Find where the given text appears and provide that cell's center as [X, Y] coordinate. 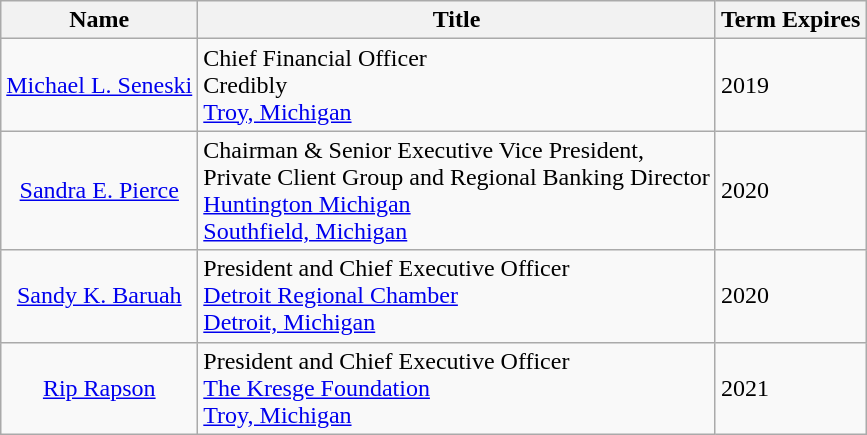
President and Chief Executive OfficerThe Kresge FoundationTroy, Michigan [457, 388]
Chief Financial OfficerCrediblyTroy, Michigan [457, 85]
Michael L. Seneski [100, 85]
Title [457, 20]
Rip Rapson [100, 388]
Sandra E. Pierce [100, 190]
Chairman & Senior Executive Vice President,Private Client Group and Regional Banking DirectorHuntington MichiganSouthfield, Michigan [457, 190]
2019 [790, 85]
Sandy K. Baruah [100, 296]
Name [100, 20]
Term Expires [790, 20]
President and Chief Executive OfficerDetroit Regional ChamberDetroit, Michigan [457, 296]
2021 [790, 388]
